Return the (X, Y) coordinate for the center point of the cell that contains the specified text.  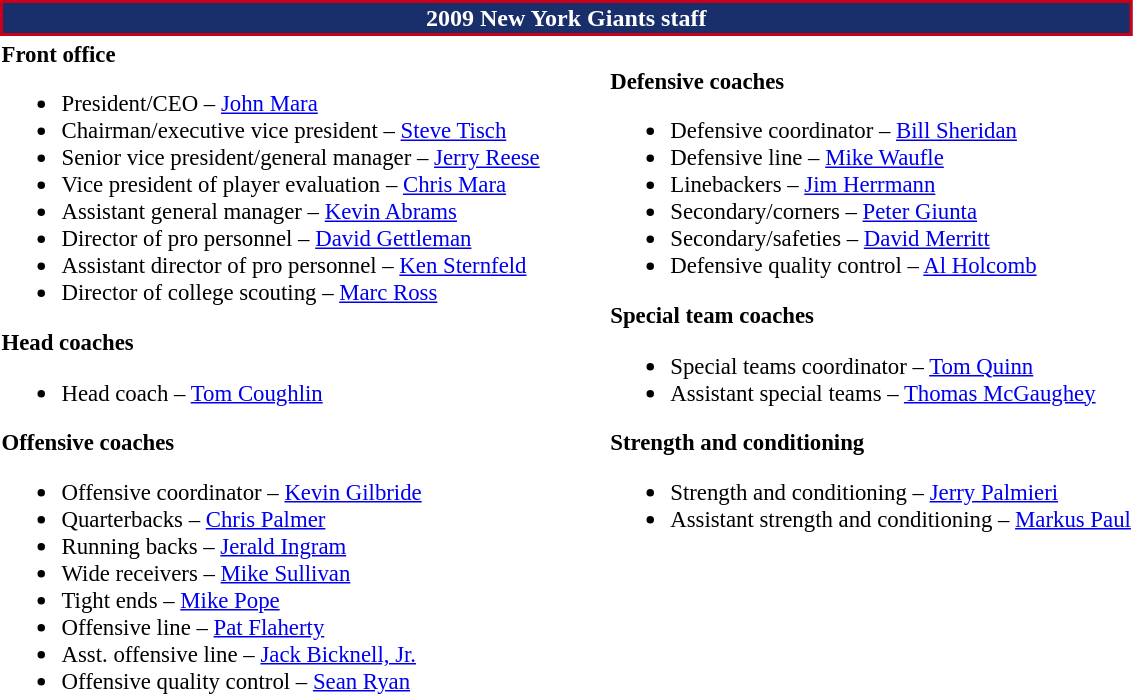
2009 New York Giants staff (566, 18)
